Return the [X, Y] coordinate for the center point of the cell that contains the specified text.  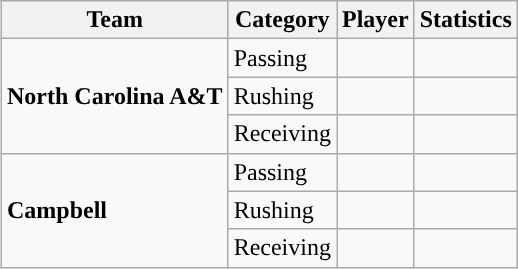
Campbell [114, 210]
North Carolina A&T [114, 96]
Statistics [466, 20]
Team [114, 20]
Category [282, 20]
Player [375, 20]
